For the text-containing cell, return its midpoint in [x, y] coordinate format. 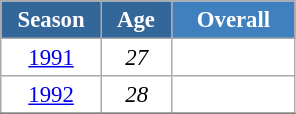
27 [136, 58]
Overall [234, 20]
Age [136, 20]
Season [52, 20]
28 [136, 95]
1992 [52, 95]
1991 [52, 58]
